Capture the cell that displays the provided text and extract its [x, y] central coordinate. 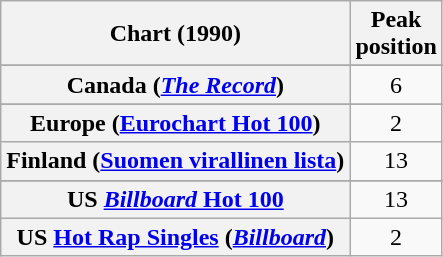
Finland (Suomen virallinen lista) [176, 161]
US Hot Rap Singles (Billboard) [176, 237]
Canada (The Record) [176, 85]
Peakposition [396, 34]
6 [396, 85]
Chart (1990) [176, 34]
US Billboard Hot 100 [176, 199]
Europe (Eurochart Hot 100) [176, 123]
